Provide the (X, Y) coordinate of the cell's center where the given text is located.  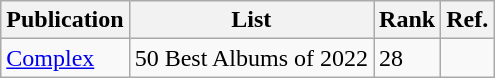
Publication (65, 20)
Rank (408, 20)
28 (408, 58)
Complex (65, 58)
Ref. (468, 20)
List (251, 20)
50 Best Albums of 2022 (251, 58)
